Return the (x, y) coordinate for the center point of the cell that contains the specified text.  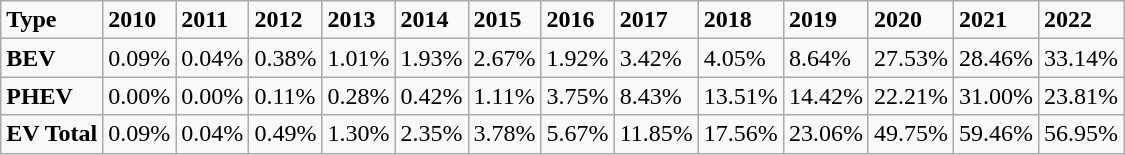
11.85% (656, 134)
23.06% (826, 134)
0.28% (358, 96)
22.21% (910, 96)
2015 (504, 20)
33.14% (1082, 58)
4.05% (740, 58)
BEV (52, 58)
0.49% (286, 134)
5.67% (578, 134)
2011 (212, 20)
31.00% (996, 96)
2022 (1082, 20)
59.46% (996, 134)
0.42% (432, 96)
13.51% (740, 96)
27.53% (910, 58)
0.38% (286, 58)
PHEV (52, 96)
17.56% (740, 134)
2021 (996, 20)
2010 (140, 20)
8.64% (826, 58)
2020 (910, 20)
0.11% (286, 96)
2013 (358, 20)
1.92% (578, 58)
1.11% (504, 96)
2019 (826, 20)
2.67% (504, 58)
28.46% (996, 58)
EV Total (52, 134)
23.81% (1082, 96)
14.42% (826, 96)
2014 (432, 20)
3.75% (578, 96)
8.43% (656, 96)
56.95% (1082, 134)
1.93% (432, 58)
2.35% (432, 134)
3.42% (656, 58)
1.01% (358, 58)
1.30% (358, 134)
Type (52, 20)
2016 (578, 20)
49.75% (910, 134)
2018 (740, 20)
2017 (656, 20)
2012 (286, 20)
3.78% (504, 134)
